Provide the [X, Y] coordinate of the cell's center where the given text is located.  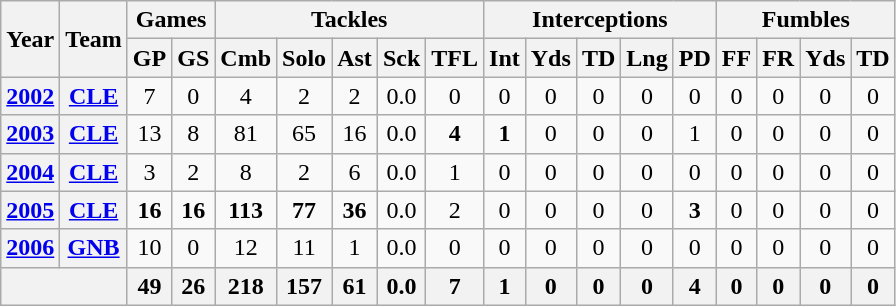
Lng [647, 58]
2003 [30, 134]
26 [194, 286]
13 [149, 134]
77 [304, 210]
49 [149, 286]
TFL [455, 58]
Games [170, 20]
218 [246, 286]
Ast [355, 58]
Year [30, 39]
Fumbles [806, 20]
65 [304, 134]
10 [149, 248]
Int [505, 58]
6 [355, 172]
GNB [94, 248]
FF [736, 58]
11 [304, 248]
36 [355, 210]
113 [246, 210]
GS [194, 58]
2005 [30, 210]
PD [694, 58]
2002 [30, 96]
61 [355, 286]
FR [778, 58]
Sck [401, 58]
157 [304, 286]
12 [246, 248]
Cmb [246, 58]
Solo [304, 58]
Tackles [350, 20]
2006 [30, 248]
Interceptions [600, 20]
81 [246, 134]
GP [149, 58]
2004 [30, 172]
Team [94, 39]
